Search for the cell housing the specified text and yield its (x, y) center coordinate. 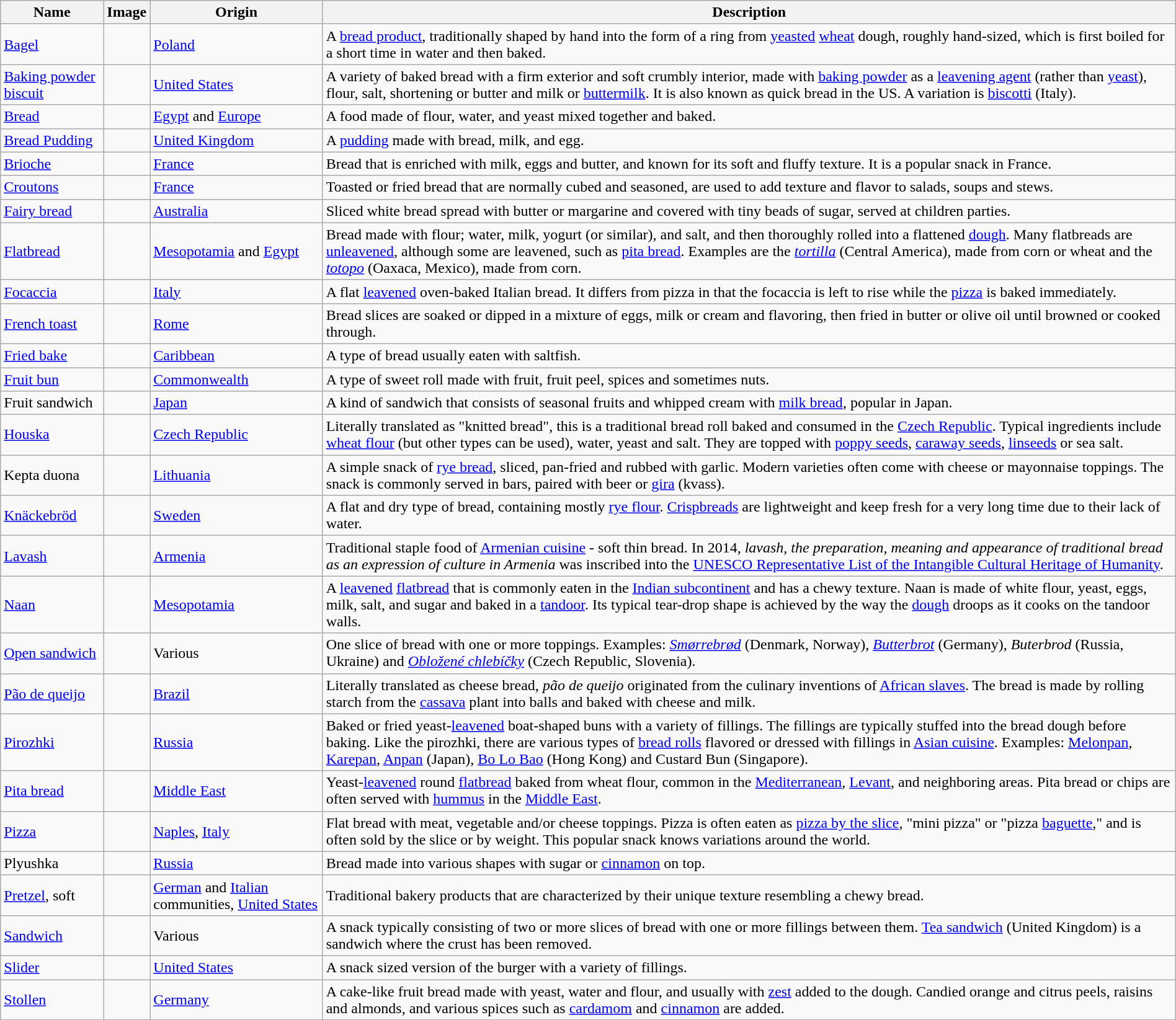
Australia (236, 211)
Pão de queijo (52, 693)
A type of bread usually eaten with saltfish. (749, 355)
Commonwealth (236, 379)
Mesopotamia (236, 605)
Mesopotamia and Egypt (236, 251)
Croutons (52, 187)
A kind of sandwich that consists of seasonal fruits and whipped cream with milk bread, popular in Japan. (749, 403)
Bread that is enriched with milk, eggs and butter, and known for its soft and fluffy texture. It is a popular snack in France. (749, 164)
A flat leavened oven-baked Italian bread. It differs from pizza in that the focaccia is left to rise while the pizza is baked immediately. (749, 291)
Knäckebröd (52, 516)
Bagel (52, 45)
Armenia (236, 556)
Poland (236, 45)
Lavash (52, 556)
Fruit sandwich (52, 403)
Brazil (236, 693)
Toasted or fried bread that are normally cubed and seasoned, are used to add texture and flavor to salads, soups and stews. (749, 187)
French toast (52, 324)
Sliced white bread spread with butter or margarine and covered with tiny beads of sugar, served at children parties. (749, 211)
Fried bake (52, 355)
Fruit bun (52, 379)
Middle East (236, 791)
Rome (236, 324)
Naan (52, 605)
Kepta duona (52, 475)
Pita bread (52, 791)
A food made of flour, water, and yeast mixed together and baked. (749, 117)
Pretzel, soft (52, 895)
Open sandwich (52, 654)
Flatbread (52, 251)
Stollen (52, 1000)
Bread Pudding (52, 140)
A pudding made with bread, milk, and egg. (749, 140)
Sandwich (52, 935)
Lithuania (236, 475)
Japan (236, 403)
Fairy bread (52, 211)
Description (749, 12)
Egypt and Europe (236, 117)
Image (127, 12)
Italy (236, 291)
Pirozhki (52, 742)
Name (52, 12)
Baking powder biscuit (52, 84)
United Kingdom (236, 140)
Bread (52, 117)
Traditional bakery products that are characterized by their unique texture resembling a chewy bread. (749, 895)
Focaccia (52, 291)
Plyushka (52, 863)
Houska (52, 435)
Brioche (52, 164)
German and Italian communities, United States (236, 895)
Origin (236, 12)
Sweden (236, 516)
Germany (236, 1000)
Bread made into various shapes with sugar or cinnamon on top. (749, 863)
Naples, Italy (236, 831)
Slider (52, 967)
Pizza (52, 831)
Caribbean (236, 355)
A type of sweet roll made with fruit, fruit peel, spices and sometimes nuts. (749, 379)
Czech Republic (236, 435)
A snack sized version of the burger with a variety of fillings. (749, 967)
